Capture the cell that displays the provided text and extract its (x, y) central coordinate. 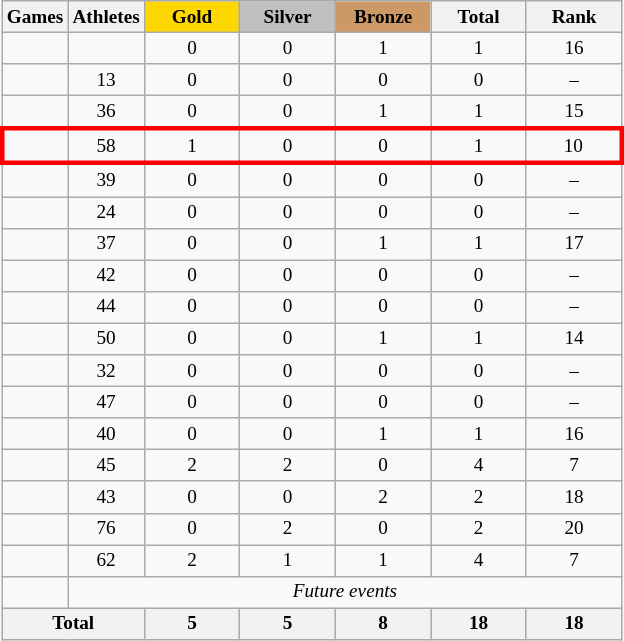
24 (106, 212)
58 (106, 146)
Athletes (106, 17)
10 (574, 146)
Silver (288, 17)
76 (106, 529)
Gold (192, 17)
8 (383, 624)
17 (574, 244)
44 (106, 307)
13 (106, 80)
37 (106, 244)
15 (574, 112)
Rank (574, 17)
42 (106, 276)
40 (106, 434)
Bronze (383, 17)
32 (106, 371)
45 (106, 466)
43 (106, 497)
Future events (345, 592)
14 (574, 339)
Games (35, 17)
50 (106, 339)
62 (106, 560)
47 (106, 402)
39 (106, 180)
20 (574, 529)
36 (106, 112)
